Determine the [x, y] coordinate at the center of the cell enclosing the given text.  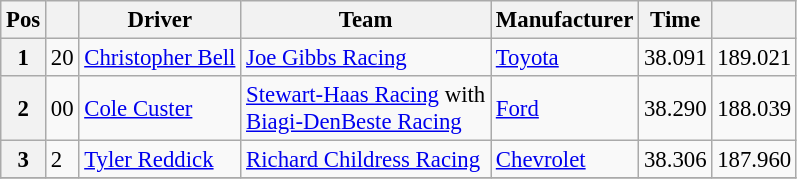
Richard Childress Racing [366, 160]
189.021 [754, 58]
Christopher Bell [160, 58]
Driver [160, 20]
38.091 [676, 58]
Pos [24, 20]
00 [62, 108]
1 [24, 58]
20 [62, 58]
3 [24, 160]
38.290 [676, 108]
Joe Gibbs Racing [366, 58]
38.306 [676, 160]
Stewart-Haas Racing with Biagi-DenBeste Racing [366, 108]
Time [676, 20]
187.960 [754, 160]
Ford [564, 108]
Toyota [564, 58]
Chevrolet [564, 160]
Tyler Reddick [160, 160]
188.039 [754, 108]
Team [366, 20]
Cole Custer [160, 108]
Manufacturer [564, 20]
